Pinpoint the cell where the given text exists, returning its (x, y) midpoint coordinate. 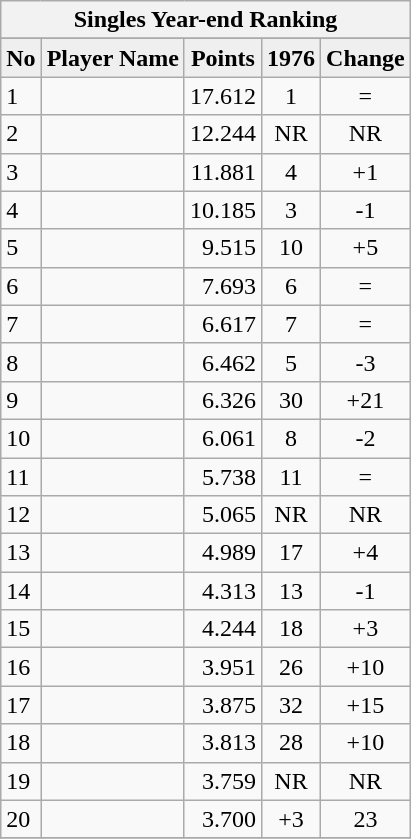
10.185 (222, 210)
14 (21, 591)
-3 (366, 362)
6.617 (222, 324)
19 (21, 781)
17.612 (222, 96)
6.326 (222, 400)
32 (290, 705)
+4 (366, 553)
1976 (290, 58)
26 (290, 667)
3.951 (222, 667)
5.065 (222, 515)
Player Name (112, 58)
30 (290, 400)
7.693 (222, 286)
12 (21, 515)
3.875 (222, 705)
12.244 (222, 134)
4.989 (222, 553)
Singles Year-end Ranking (206, 20)
-2 (366, 438)
Change (366, 58)
3.813 (222, 743)
15 (21, 629)
11.881 (222, 172)
+21 (366, 400)
6.462 (222, 362)
6.061 (222, 438)
+5 (366, 248)
4.244 (222, 629)
3.759 (222, 781)
16 (21, 667)
20 (21, 819)
28 (290, 743)
+15 (366, 705)
5.738 (222, 477)
Points (222, 58)
9.515 (222, 248)
4.313 (222, 591)
No (21, 58)
23 (366, 819)
2 (21, 134)
3.700 (222, 819)
9 (21, 400)
+1 (366, 172)
